Search for the cell housing the specified text and yield its [x, y] center coordinate. 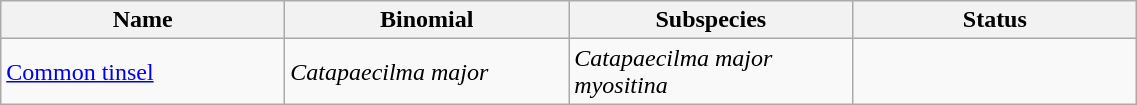
Name [143, 20]
Subspecies [711, 20]
Catapaecilma major myositina [711, 72]
Binomial [427, 20]
Catapaecilma major [427, 72]
Status [995, 20]
Common tinsel [143, 72]
